Search for the cell housing the specified text and yield its (x, y) center coordinate. 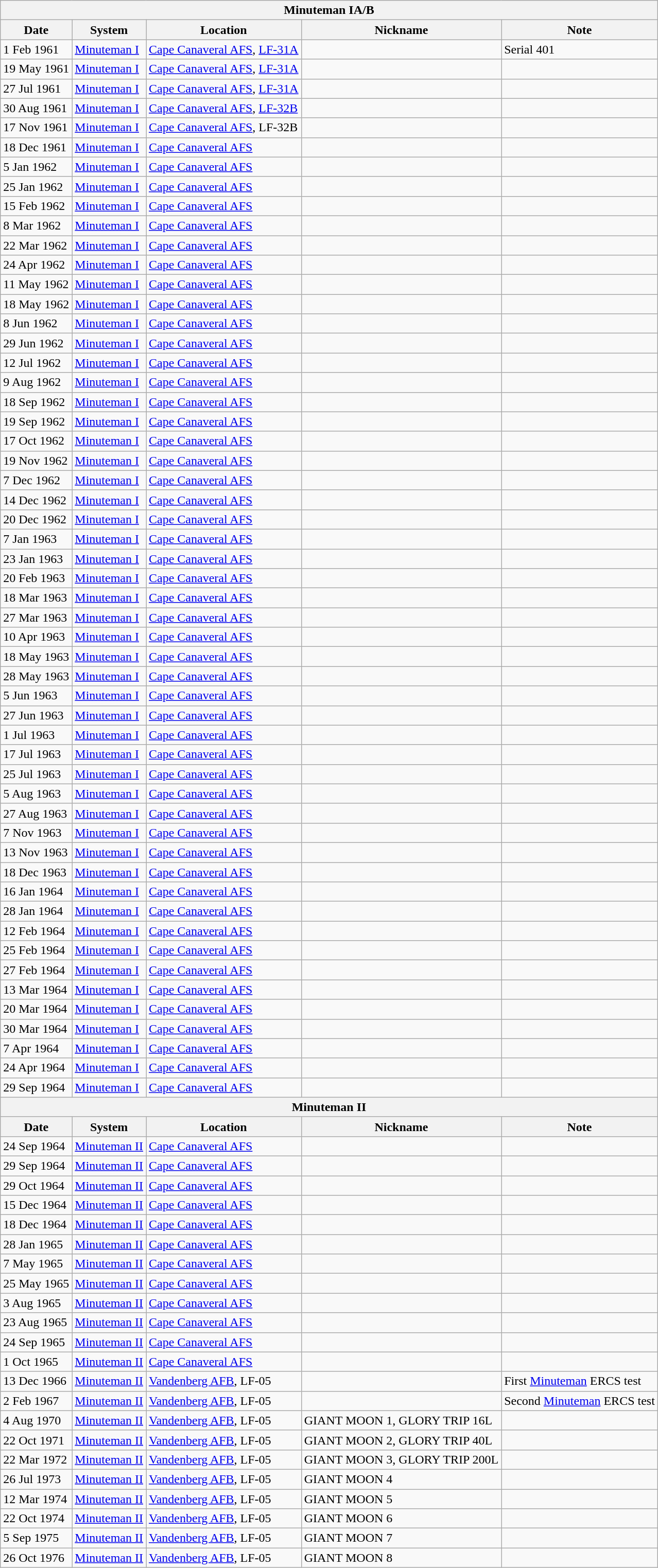
17 Nov 1961 (36, 128)
8 Mar 1962 (36, 225)
13 Dec 1966 (36, 1381)
1 Jul 1963 (36, 735)
18 Dec 1963 (36, 872)
28 May 1963 (36, 676)
GIANT MOON 6 (401, 1519)
25 May 1965 (36, 1283)
30 Aug 1961 (36, 108)
GIANT MOON 3, GLORY TRIP 200L (401, 1459)
22 Oct 1971 (36, 1440)
17 Jul 1963 (36, 754)
7 Dec 1962 (36, 480)
12 Jul 1962 (36, 363)
20 Feb 1963 (36, 578)
20 Mar 1964 (36, 1009)
GIANT MOON 1, GLORY TRIP 16L (401, 1420)
GIANT MOON 4 (401, 1479)
7 May 1965 (36, 1264)
7 Nov 1963 (36, 833)
24 Sep 1964 (36, 1146)
18 May 1963 (36, 657)
12 Feb 1964 (36, 931)
22 Mar 1972 (36, 1459)
29 Oct 1964 (36, 1185)
Second Minuteman ERCS test (580, 1401)
19 Sep 1962 (36, 421)
13 Mar 1964 (36, 990)
25 Jul 1963 (36, 774)
1 Oct 1965 (36, 1362)
26 Jul 1973 (36, 1479)
8 Jun 1962 (36, 324)
27 Mar 1963 (36, 618)
22 Mar 1962 (36, 245)
4 Aug 1970 (36, 1420)
GIANT MOON 7 (401, 1538)
17 Oct 1962 (36, 441)
Minuteman IA/B (330, 10)
15 Dec 1964 (36, 1205)
19 Nov 1962 (36, 461)
24 Sep 1965 (36, 1342)
5 Aug 1963 (36, 794)
13 Nov 1963 (36, 852)
2 Feb 1967 (36, 1401)
27 Jun 1963 (36, 715)
GIANT MOON 2, GLORY TRIP 40L (401, 1440)
9 Aug 1962 (36, 382)
18 Dec 1964 (36, 1225)
10 Apr 1963 (36, 637)
19 May 1961 (36, 69)
12 Mar 1974 (36, 1499)
28 Jan 1965 (36, 1244)
25 Jan 1962 (36, 186)
15 Feb 1962 (36, 206)
24 Apr 1964 (36, 1068)
28 Jan 1964 (36, 911)
18 Dec 1961 (36, 147)
27 Jul 1961 (36, 89)
GIANT MOON 8 (401, 1558)
GIANT MOON 5 (401, 1499)
18 Mar 1963 (36, 598)
25 Feb 1964 (36, 950)
29 Jun 1962 (36, 343)
14 Dec 1962 (36, 500)
18 May 1962 (36, 304)
Serial 401 (580, 49)
23 Jan 1963 (36, 558)
23 Aug 1965 (36, 1323)
27 Feb 1964 (36, 970)
27 Aug 1963 (36, 813)
1 Feb 1961 (36, 49)
First Minuteman ERCS test (580, 1381)
30 Mar 1964 (36, 1029)
16 Jan 1964 (36, 892)
5 Jun 1963 (36, 696)
18 Sep 1962 (36, 402)
5 Jan 1962 (36, 167)
20 Dec 1962 (36, 519)
3 Aug 1965 (36, 1303)
22 Oct 1974 (36, 1519)
5 Sep 1975 (36, 1538)
24 Apr 1962 (36, 265)
7 Jan 1963 (36, 539)
7 Apr 1964 (36, 1048)
26 Oct 1976 (36, 1558)
11 May 1962 (36, 285)
